Provide the [x, y] coordinate of the cell's center where the given text is located.  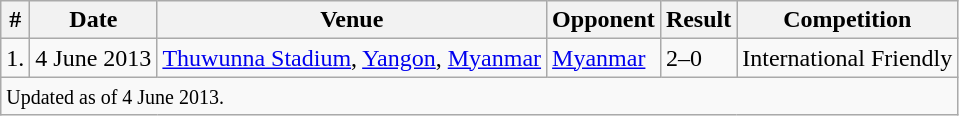
Competition [848, 20]
1. [16, 58]
Thuwunna Stadium, Yangon, Myanmar [352, 58]
2–0 [698, 58]
Opponent [604, 20]
Venue [352, 20]
Result [698, 20]
4 June 2013 [94, 58]
# [16, 20]
International Friendly [848, 58]
Date [94, 20]
Myanmar [604, 58]
Updated as of 4 June 2013. [480, 96]
